Return [X, Y] of the center of cell containing provided text 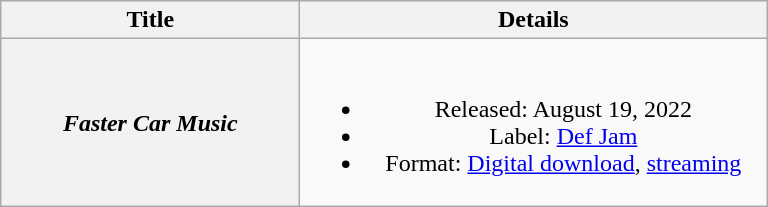
Title [150, 20]
Faster Car Music [150, 122]
Details [534, 20]
Released: August 19, 2022Label: Def JamFormat: Digital download, streaming [534, 122]
